Determine the (X, Y) coordinate at the center of the cell enclosing the given text.  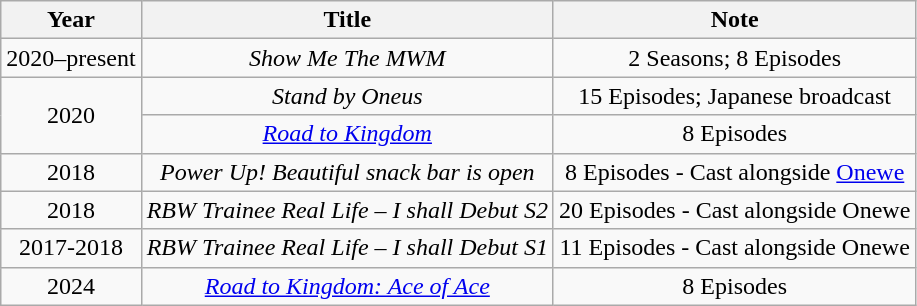
Stand by Oneus (347, 96)
Title (347, 20)
15 Episodes; Japanese broadcast (734, 96)
2 Seasons; 8 Episodes (734, 58)
2020–present (71, 58)
11 Episodes - Cast alongside Onewe (734, 248)
2024 (71, 286)
8 Episodes - Cast alongside Onewe (734, 172)
Road to Kingdom (347, 134)
Road to Kingdom: Ace of Ace (347, 286)
RBW Trainee Real Life – I shall Debut S1 (347, 248)
Note (734, 20)
Show Me The MWM (347, 58)
2020 (71, 115)
2017-2018 (71, 248)
20 Episodes - Cast alongside Onewe (734, 210)
RBW Trainee Real Life – I shall Debut S2 (347, 210)
Power Up! Beautiful snack bar is open (347, 172)
Year (71, 20)
